Scan for the cell matching the given text and deliver its [X, Y] coordinate at center. 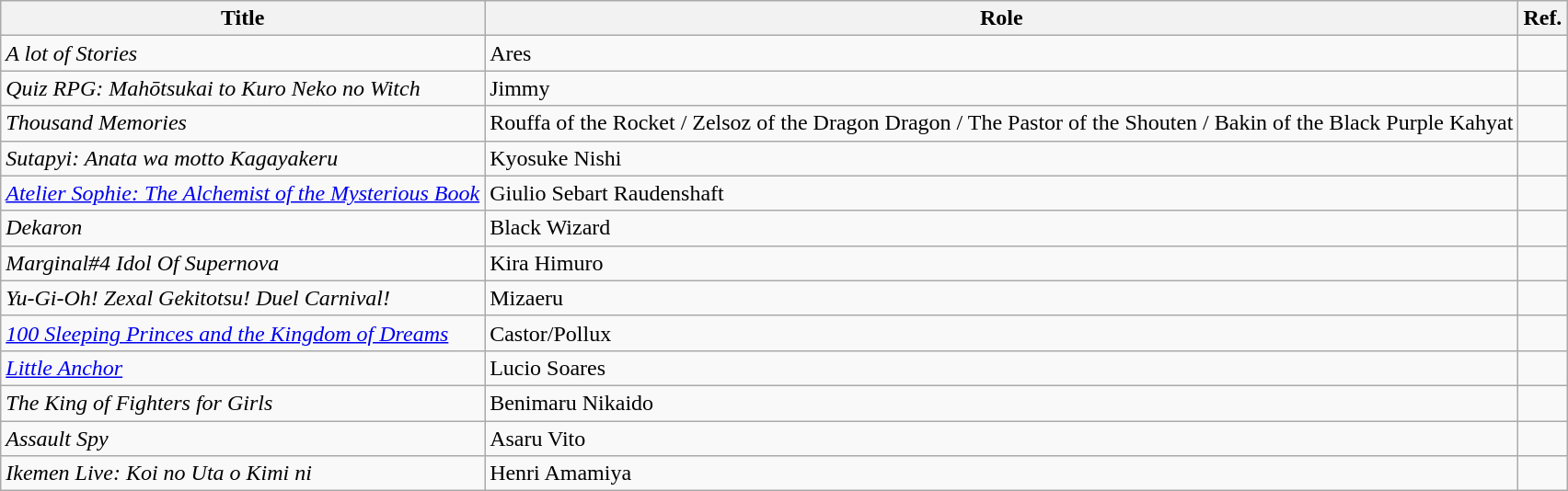
Benimaru Nikaido [1001, 403]
Dekaron [243, 228]
Ikemen Live: Koi no Uta o Kimi ni [243, 474]
Title [243, 18]
Henri Amamiya [1001, 474]
Lucio Soares [1001, 368]
100 Sleeping Princes and the Kingdom of Dreams [243, 333]
Yu-Gi-Oh! Zexal Gekitotsu! Duel Carnival! [243, 298]
The King of Fighters for Girls [243, 403]
Ares [1001, 53]
A lot of Stories [243, 53]
Sutapyi: Anata wa motto Kagayakeru [243, 158]
Role [1001, 18]
Kira Himuro [1001, 263]
Assault Spy [243, 439]
Ref. [1542, 18]
Thousand Memories [243, 123]
Mizaeru [1001, 298]
Atelier Sophie: The Alchemist of the Mysterious Book [243, 193]
Quiz RPG: Mahōtsukai to Kuro Neko no Witch [243, 88]
Kyosuke Nishi [1001, 158]
Jimmy [1001, 88]
Black Wizard [1001, 228]
Little Anchor [243, 368]
Marginal#4 Idol Of Supernova [243, 263]
Asaru Vito [1001, 439]
Rouffa of the Rocket / Zelsoz of the Dragon Dragon / The Pastor of the Shouten / Bakin of the Black Purple Kahyat [1001, 123]
Giulio Sebart Raudenshaft [1001, 193]
Castor/Pollux [1001, 333]
